Return (X, Y) of the center of cell containing provided text 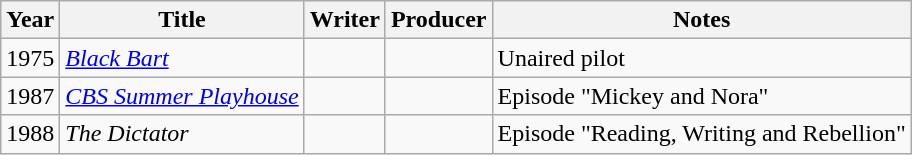
Year (30, 20)
1975 (30, 58)
1988 (30, 134)
The Dictator (182, 134)
Black Bart (182, 58)
Notes (702, 20)
Unaired pilot (702, 58)
Producer (438, 20)
Writer (344, 20)
1987 (30, 96)
Episode "Mickey and Nora" (702, 96)
CBS Summer Playhouse (182, 96)
Title (182, 20)
Episode "Reading, Writing and Rebellion" (702, 134)
